Search for the cell housing the specified text and yield its [X, Y] center coordinate. 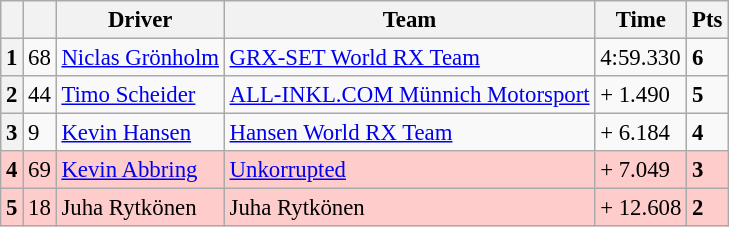
Time [641, 20]
GRX-SET World RX Team [410, 58]
Unkorrupted [410, 170]
Kevin Hansen [140, 133]
Hansen World RX Team [410, 133]
69 [40, 170]
+ 1.490 [641, 95]
6 [708, 58]
1 [12, 58]
9 [40, 133]
Pts [708, 20]
+ 12.608 [641, 208]
68 [40, 58]
Driver [140, 20]
Niclas Grönholm [140, 58]
Team [410, 20]
+ 7.049 [641, 170]
Timo Scheider [140, 95]
4:59.330 [641, 58]
ALL-INKL.COM Münnich Motorsport [410, 95]
Kevin Abbring [140, 170]
44 [40, 95]
18 [40, 208]
+ 6.184 [641, 133]
